Return the (x, y) coordinate for the center point of the cell that contains the specified text.  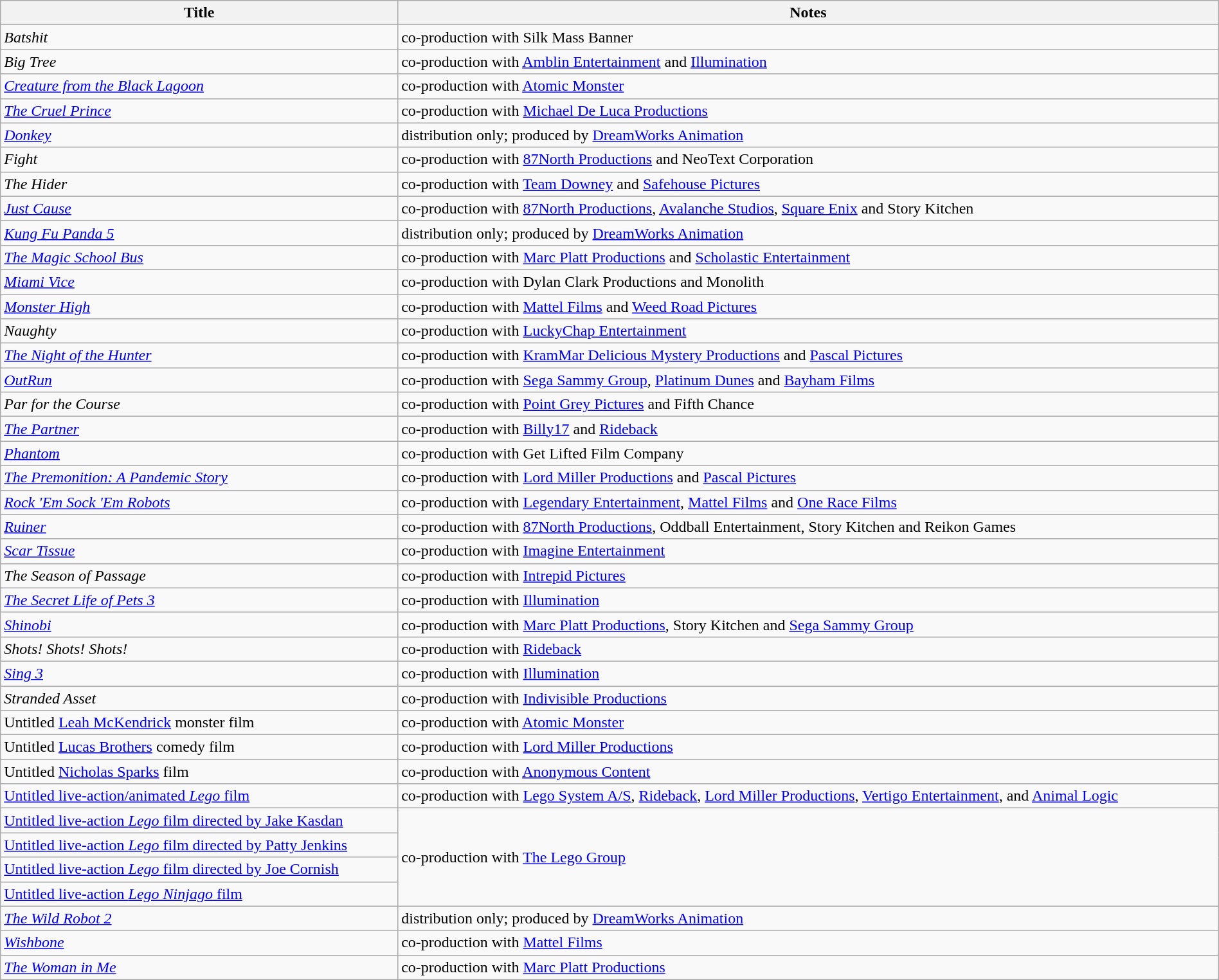
The Season of Passage (199, 576)
co-production with Silk Mass Banner (809, 37)
co-production with Get Lifted Film Company (809, 453)
Untitled live-action Lego Ninjago film (199, 894)
Sing 3 (199, 673)
co-production with Lego System A/S, Rideback, Lord Miller Productions, Vertigo Entertainment, and Animal Logic (809, 796)
Stranded Asset (199, 698)
Shots! Shots! Shots! (199, 649)
Donkey (199, 135)
co-production with Point Grey Pictures and Fifth Chance (809, 404)
Batshit (199, 37)
Title (199, 13)
co-production with Mattel Films and Weed Road Pictures (809, 307)
co-production with Team Downey and Safehouse Pictures (809, 184)
The Magic School Bus (199, 257)
co-production with Lord Miller Productions and Pascal Pictures (809, 478)
The Woman in Me (199, 967)
OutRun (199, 380)
Miami Vice (199, 282)
Monster High (199, 307)
Kung Fu Panda 5 (199, 233)
Phantom (199, 453)
Rock 'Em Sock 'Em Robots (199, 502)
co-production with Michael De Luca Productions (809, 111)
co-production with LuckyChap Entertainment (809, 331)
Untitled Lucas Brothers comedy film (199, 747)
co-production with Marc Platt Productions (809, 967)
Wishbone (199, 943)
Untitled live-action/animated Lego film (199, 796)
co-production with Mattel Films (809, 943)
Creature from the Black Lagoon (199, 86)
co-production with 87North Productions, Oddball Entertainment, Story Kitchen and Reikon Games (809, 527)
Fight (199, 159)
co-production with Billy17 and Rideback (809, 429)
Notes (809, 13)
co-production with Imagine Entertainment (809, 551)
co-production with Anonymous Content (809, 772)
co-production with Lord Miller Productions (809, 747)
co-production with Dylan Clark Productions and Monolith (809, 282)
Shinobi (199, 624)
Untitled live-action Lego film directed by Jake Kasdan (199, 821)
co-production with Amblin Entertainment and Illumination (809, 62)
The Night of the Hunter (199, 356)
Naughty (199, 331)
Ruiner (199, 527)
Par for the Course (199, 404)
co-production with 87North Productions, Avalanche Studios, Square Enix and Story Kitchen (809, 208)
Just Cause (199, 208)
co-production with Indivisible Productions (809, 698)
Big Tree (199, 62)
Untitled live-action Lego film directed by Patty Jenkins (199, 845)
Scar Tissue (199, 551)
co-production with Sega Sammy Group, Platinum Dunes and Bayham Films (809, 380)
The Cruel Prince (199, 111)
The Partner (199, 429)
The Secret Life of Pets 3 (199, 600)
co-production with Legendary Entertainment, Mattel Films and One Race Films (809, 502)
Untitled live-action Lego film directed by Joe Cornish (199, 869)
co-production with Intrepid Pictures (809, 576)
co-production with Rideback (809, 649)
The Premonition: A Pandemic Story (199, 478)
Untitled Leah McKendrick monster film (199, 723)
co-production with Marc Platt Productions and Scholastic Entertainment (809, 257)
The Hider (199, 184)
Untitled Nicholas Sparks film (199, 772)
co-production with KramMar Delicious Mystery Productions and Pascal Pictures (809, 356)
The Wild Robot 2 (199, 918)
co-production with Marc Platt Productions, Story Kitchen and Sega Sammy Group (809, 624)
co-production with The Lego Group (809, 857)
co-production with 87North Productions and NeoText Corporation (809, 159)
